Capture the cell that displays the provided text and extract its (x, y) central coordinate. 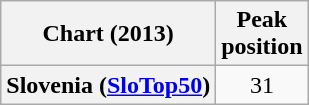
Chart (2013) (108, 34)
Peakposition (262, 34)
31 (262, 85)
Slovenia (SloTop50) (108, 85)
